Identify which cell holds the provided text, then report its (x, y) central coordinate. 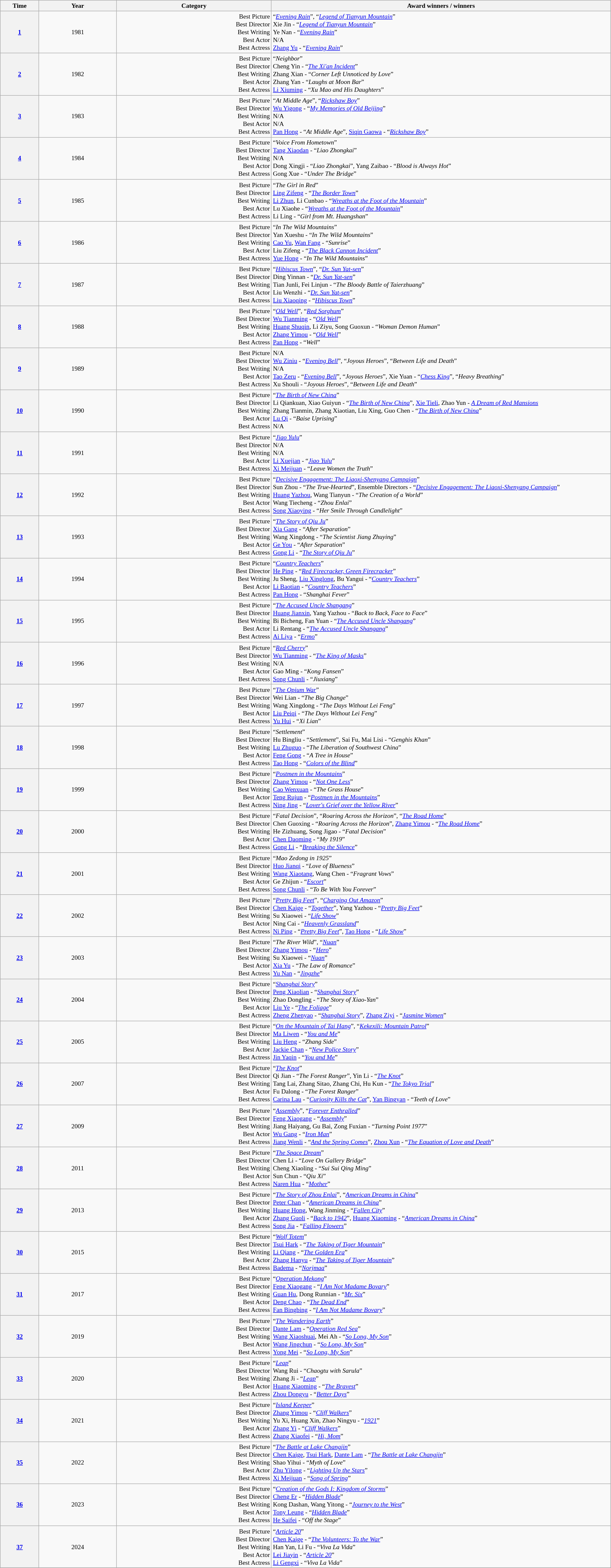
32 (20, 1336)
“Jiao Yulu”N/AN/ALi Xuejian - “Jiao Yulu”Xi Meijuan - “Leave Women the Truth” (441, 453)
31 (20, 1294)
14 (20, 579)
17 (20, 706)
15 (20, 621)
2022 (78, 1463)
2000 (78, 831)
7 (20, 284)
1996 (78, 663)
2021 (78, 1420)
Category (194, 6)
2019 (78, 1336)
1981 (78, 32)
“The River Wild”, “Nuan”Zhang Yimou - “Hero”Su Xiaowei - “Nuan”Xia Yu - “The Law of Romance”Yu Nan - “Jingzhe” (441, 957)
6 (20, 242)
2002 (78, 916)
“The Opium War”Wei Lian - “The Big Change”Wang Xingdong - “The Days Without Lei Feng”Liu Peiqi - “The Days Without Lei Feng”Yu Hui - “Xi Lian” (441, 706)
11 (20, 453)
1999 (78, 790)
24 (20, 1000)
Year (78, 6)
9 (20, 368)
30 (20, 1252)
2013 (78, 1210)
“Leap”Wang Rui - “Chaogtu with Sarula”Zhang Ji - “Leap”Huang Xiaoming - “The Bravest”Zhou Dongyu - “Better Days” (441, 1379)
16 (20, 663)
1 (20, 32)
2004 (78, 1000)
1992 (78, 495)
20 (20, 831)
25 (20, 1042)
1988 (78, 327)
1989 (78, 368)
2007 (78, 1084)
1985 (78, 200)
2024 (78, 1547)
“At Middle Age”, “Rickshaw Boy”Wu Yigong - “My Memories of Old Beijing”N/AN/APan Hong - “At Middle Age”, Siqin Gaowa - “Rickshaw Boy” (441, 117)
Time (20, 6)
10 (20, 411)
1994 (78, 579)
“Evening Rain”, “Legend of Tianyun Mountain”Xie Jin - “Legend of Tianyun Mountain”Ye Nan - “Evening Rain”N/AZhang Yu - “Evening Rain” (441, 32)
“The Space Dream”Chen Li - “Love On Gallery Bridge”Cheng Xiaoling - “Sui Sui Qing Ming”Sun Chun - “Qiu Xi”Naren Hua - “Mother” (441, 1168)
“Island Keeper”Zhang Yimou - “Cliff Walkers”Yu Xi, Huang Xin, Zhao Ningyu - “1921”Zhang Yi - “Cliff Walkers”Zhang Xiaofei - “Hi, Mom” (441, 1420)
1991 (78, 453)
21 (20, 873)
1983 (78, 117)
5 (20, 200)
23 (20, 957)
8 (20, 327)
1997 (78, 706)
12 (20, 495)
2023 (78, 1505)
“Wolf Totem”Tsui Hark - “The Taking of Tiger Mountain”Li Qiang - “The Golden Era”Zhang Hanyu - “The Taking of Tiger Mountain”Badema - “Norjmaa” (441, 1252)
1986 (78, 242)
2005 (78, 1042)
34 (20, 1420)
37 (20, 1547)
1982 (78, 74)
2017 (78, 1294)
“Old Well”, “Red Sorghum”Wu Tianming - “Old Well”Huang Shuqin, Li Ziyu, Song Guoxun - “Woman Demon Human”Zhang Yimou - “Old Well”Pan Hong - “Well” (441, 327)
1993 (78, 537)
2009 (78, 1126)
2011 (78, 1168)
3 (20, 117)
26 (20, 1084)
2003 (78, 957)
35 (20, 1463)
1995 (78, 621)
“Voice From Hometown”Tang Xiaodan - “Liao Zhongkai”N/ADong Xingji - “Liao Zhongkai”, Yang Zaibao - “Blood is Always Hot”Gong Xue - “Under The Bridge” (441, 158)
19 (20, 790)
28 (20, 1168)
2020 (78, 1379)
27 (20, 1126)
18 (20, 747)
36 (20, 1505)
13 (20, 537)
2015 (78, 1252)
22 (20, 916)
4 (20, 158)
1984 (78, 158)
2 (20, 74)
2001 (78, 873)
1998 (78, 747)
33 (20, 1379)
1990 (78, 411)
29 (20, 1210)
Award winners / winners (441, 6)
“Article 20”Chen Kaige - “The Volunteers: To the War”Han Yan, Li Fu - “Viva La Vida”Lei Jiayin - “Article 20”Li Gengxi - “Viva La Vida” (441, 1547)
“Red Cherry”Wu Tianming - “The King of Masks”N/AGao Ming - “Kong Fansen”Song Chunli - “Jiuxiang” (441, 663)
1987 (78, 284)
